Locate the cell with the specified text and output its (X, Y) center coordinate. 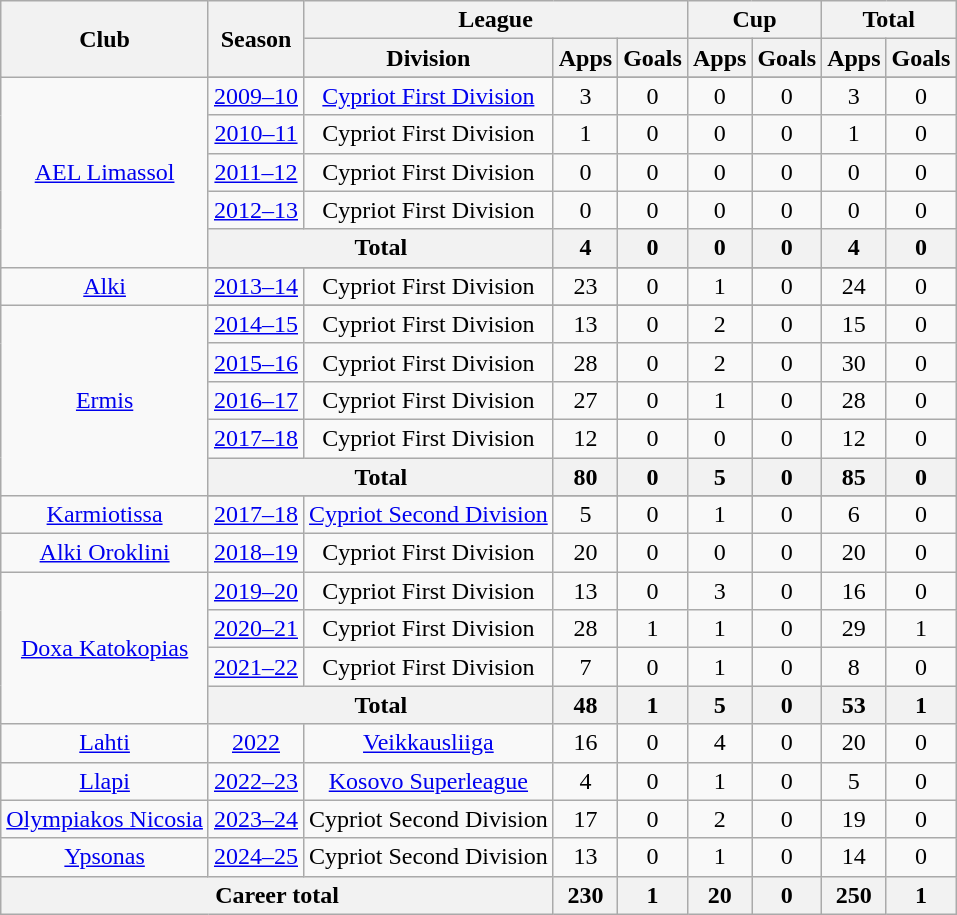
29 (854, 629)
2023–24 (256, 819)
2009–10 (256, 96)
2011–12 (256, 172)
2016–17 (256, 400)
7 (585, 667)
2013–14 (256, 286)
Career total (277, 895)
14 (854, 857)
48 (585, 705)
Doxa Katokopias (105, 648)
2012–13 (256, 210)
85 (854, 477)
23 (585, 286)
Lahti (105, 743)
19 (854, 819)
250 (854, 895)
Veikkausliiga (429, 743)
Llapi (105, 781)
24 (854, 286)
Karmiotissa (105, 515)
Kosovo Superleague (429, 781)
2010–11 (256, 134)
2019–20 (256, 591)
2015–16 (256, 362)
Alki (105, 286)
17 (585, 819)
2022–23 (256, 781)
Ermis (105, 400)
2024–25 (256, 857)
2022 (256, 743)
Division (429, 58)
Club (105, 39)
AEL Limassol (105, 172)
Season (256, 39)
Ypsonas (105, 857)
15 (854, 324)
27 (585, 400)
2014–15 (256, 324)
2021–22 (256, 667)
Cup (754, 20)
2018–19 (256, 553)
League (496, 20)
230 (585, 895)
30 (854, 362)
Olympiakos Nicosia (105, 819)
6 (854, 515)
80 (585, 477)
8 (854, 667)
53 (854, 705)
Alki Oroklini (105, 553)
2020–21 (256, 629)
